Output the [x, y] coordinate of the center of the cell containing the given text.  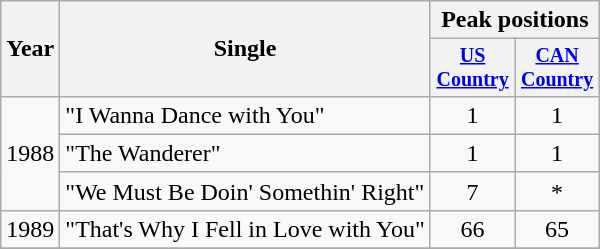
7 [472, 191]
Peak positions [514, 20]
Single [246, 49]
1988 [30, 153]
US Country [472, 68]
"The Wanderer" [246, 153]
"I Wanna Dance with You" [246, 115]
"We Must Be Doin' Somethin' Right" [246, 191]
Year [30, 49]
1989 [30, 229]
"That's Why I Fell in Love with You" [246, 229]
CAN Country [557, 68]
* [557, 191]
65 [557, 229]
66 [472, 229]
